Capture the cell that displays the provided text and extract its [x, y] central coordinate. 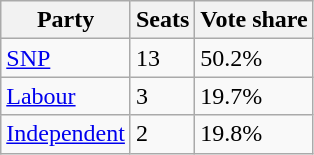
19.7% [254, 96]
Labour [66, 96]
50.2% [254, 58]
19.8% [254, 134]
Party [66, 20]
Independent [66, 134]
Seats [162, 20]
3 [162, 96]
Vote share [254, 20]
2 [162, 134]
13 [162, 58]
SNP [66, 58]
